Detect which cell encompasses the target text, then output its (x, y) center coordinate. 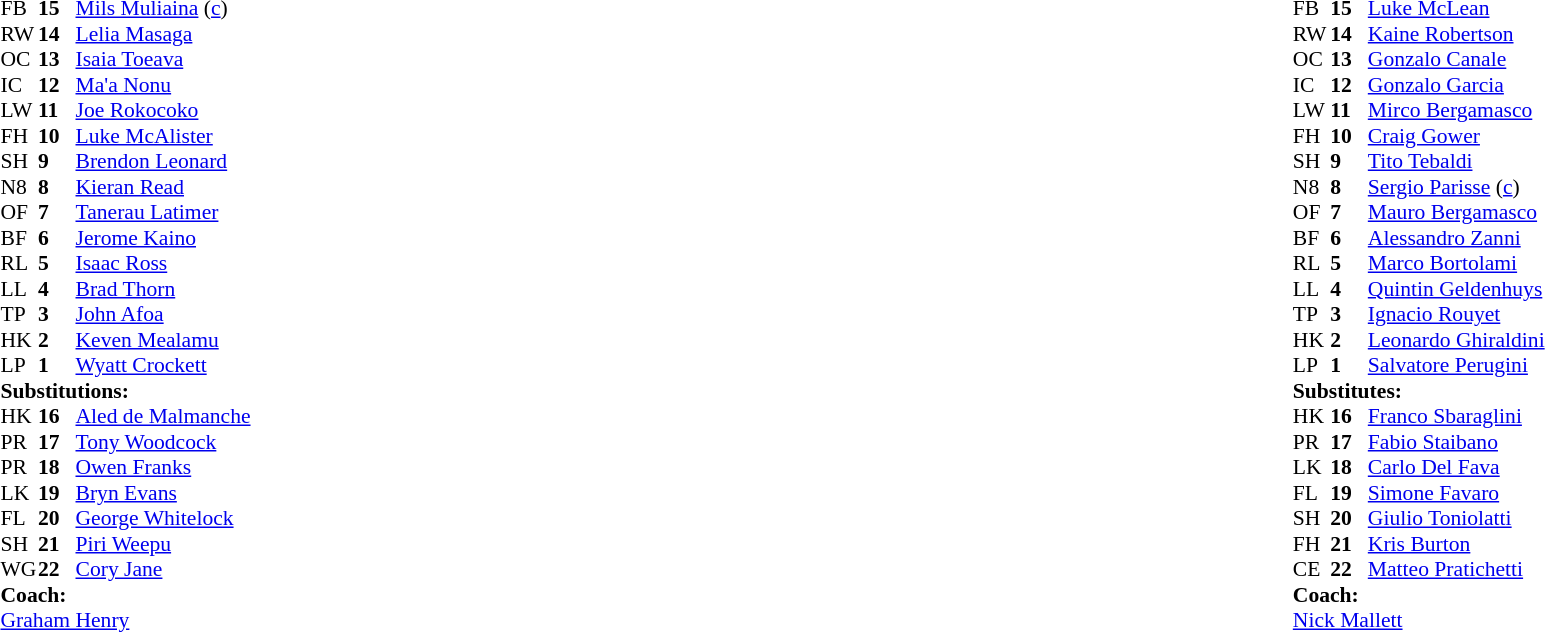
Brendon Leonard (164, 161)
Simone Favaro (1456, 493)
Craig Gower (1456, 136)
Gonzalo Canale (1456, 59)
CE (1312, 569)
Gonzalo Garcia (1456, 85)
Salvatore Perugini (1456, 365)
Isaac Ross (164, 263)
John Afoa (164, 315)
Matteo Pratichetti (1456, 569)
Mauro Bergamasco (1456, 213)
Piri Weepu (164, 544)
Joe Rokocoko (164, 111)
Keven Mealamu (164, 340)
Owen Franks (164, 467)
Kieran Read (164, 187)
Tanerau Latimer (164, 213)
Luke McAlister (164, 136)
Substitutions: (125, 391)
Ma'a Nonu (164, 85)
Lelia Masaga (164, 34)
Leonardo Ghiraldini (1456, 340)
Cory Jane (164, 569)
Tony Woodcock (164, 442)
Isaia Toeava (164, 59)
Brad Thorn (164, 289)
Tito Tebaldi (1456, 161)
Ignacio Rouyet (1456, 315)
Franco Sbaraglini (1456, 417)
Wyatt Crockett (164, 365)
Kaine Robertson (1456, 34)
Jerome Kaino (164, 238)
Sergio Parisse (c) (1456, 187)
Marco Bortolami (1456, 263)
Kris Burton (1456, 544)
Alessandro Zanni (1456, 238)
Carlo Del Fava (1456, 467)
George Whitelock (164, 519)
Aled de Malmanche (164, 417)
Fabio Staibano (1456, 442)
Quintin Geldenhuys (1456, 289)
WG (19, 569)
Bryn Evans (164, 493)
Substitutes: (1419, 391)
Mirco Bergamasco (1456, 111)
Giulio Toniolatti (1456, 519)
